Identify which cell holds the provided text, then report its (x, y) central coordinate. 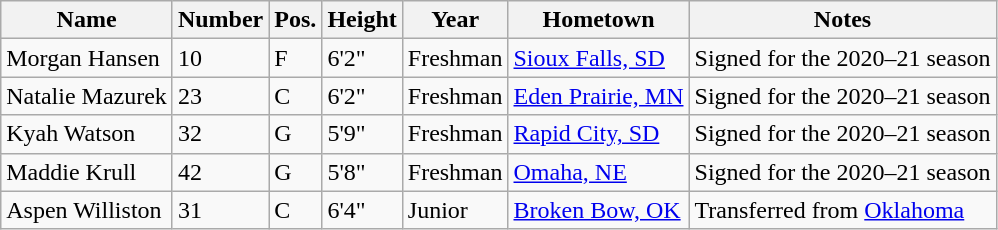
32 (220, 134)
Rapid City, SD (598, 134)
Notes (842, 20)
Morgan Hansen (87, 58)
Hometown (598, 20)
Number (220, 20)
Name (87, 20)
Natalie Mazurek (87, 96)
F (296, 58)
Transferred from Oklahoma (842, 210)
Eden Prairie, MN (598, 96)
Kyah Watson (87, 134)
5'8" (362, 172)
Sioux Falls, SD (598, 58)
5'9" (362, 134)
Junior (455, 210)
Maddie Krull (87, 172)
23 (220, 96)
Broken Bow, OK (598, 210)
6'4" (362, 210)
10 (220, 58)
Year (455, 20)
Height (362, 20)
Aspen Williston (87, 210)
31 (220, 210)
Pos. (296, 20)
Omaha, NE (598, 172)
42 (220, 172)
